Detect which cell encompasses the target text, then output its (X, Y) center coordinate. 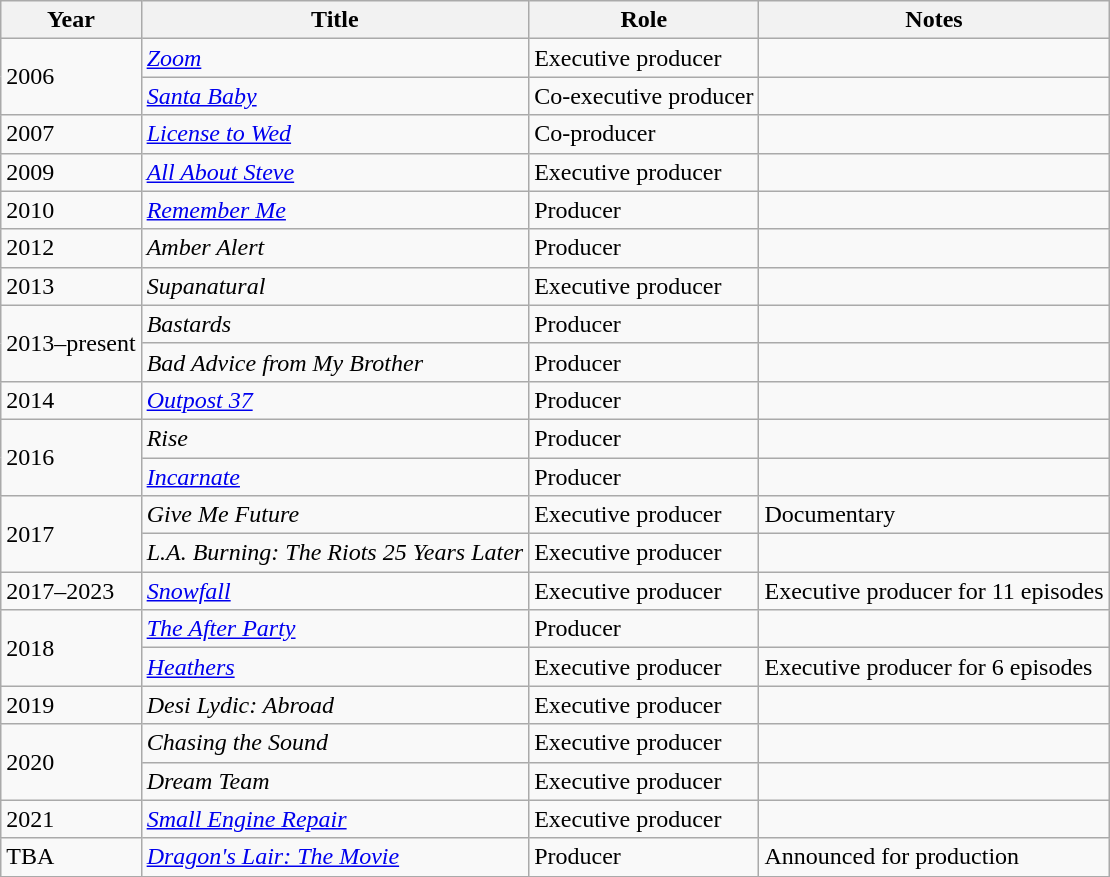
Dream Team (335, 781)
2010 (71, 210)
Amber Alert (335, 248)
2021 (71, 819)
2019 (71, 705)
Chasing the Sound (335, 743)
2018 (71, 648)
Year (71, 20)
Heathers (335, 667)
Remember Me (335, 210)
Notes (934, 20)
2020 (71, 762)
2017–2023 (71, 591)
Incarnate (335, 477)
Bad Advice from My Brother (335, 362)
Rise (335, 438)
Title (335, 20)
Small Engine Repair (335, 819)
L.A. Burning: The Riots 25 Years Later (335, 553)
Zoom (335, 58)
License to Wed (335, 134)
2006 (71, 77)
Bastards (335, 324)
2013–present (71, 343)
Documentary (934, 515)
Supanatural (335, 286)
Role (644, 20)
Outpost 37 (335, 400)
Desi Lydic: Abroad (335, 705)
All About Steve (335, 172)
Announced for production (934, 857)
2009 (71, 172)
2017 (71, 534)
2016 (71, 457)
2012 (71, 248)
Dragon's Lair: The Movie (335, 857)
Executive producer for 11 episodes (934, 591)
Santa Baby (335, 96)
Give Me Future (335, 515)
2014 (71, 400)
The After Party (335, 629)
Co-executive producer (644, 96)
TBA (71, 857)
2013 (71, 286)
Executive producer for 6 episodes (934, 667)
2007 (71, 134)
Co-producer (644, 134)
Snowfall (335, 591)
